Identify which cell holds the provided text, then report its (X, Y) central coordinate. 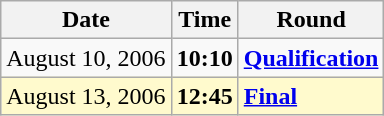
August 10, 2006 (86, 58)
Date (86, 20)
Round (311, 20)
Qualification (311, 58)
12:45 (204, 96)
August 13, 2006 (86, 96)
10:10 (204, 58)
Final (311, 96)
Time (204, 20)
